For the text-containing cell, return its midpoint in [x, y] coordinate format. 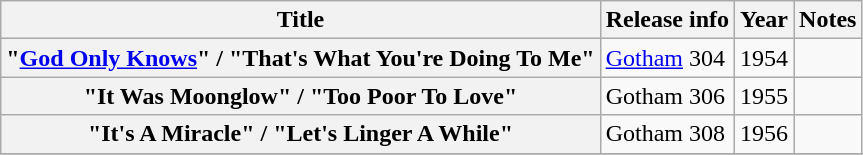
1954 [764, 58]
Notes [828, 20]
Gotham 304 [667, 58]
"It's A Miracle" / "Let's Linger A While" [300, 134]
1956 [764, 134]
1955 [764, 96]
Year [764, 20]
Release info [667, 20]
"It Was Moonglow" / "Too Poor To Love" [300, 96]
"God Only Knows" / "That's What You're Doing To Me" [300, 58]
Gotham 306 [667, 96]
Title [300, 20]
Gotham 308 [667, 134]
